Detect which cell encompasses the target text, then output its (x, y) center coordinate. 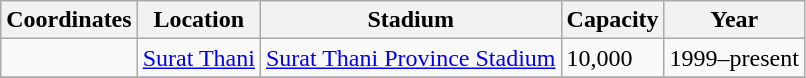
10,000 (612, 58)
Coordinates (69, 20)
Location (198, 20)
Surat Thani (198, 58)
Year (734, 20)
Surat Thani Province Stadium (410, 58)
1999–present (734, 58)
Capacity (612, 20)
Stadium (410, 20)
